Search for the cell housing the specified text and yield its [x, y] center coordinate. 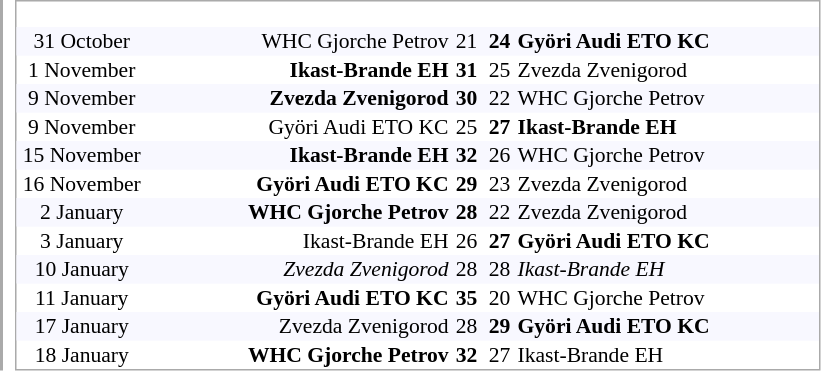
31 October [81, 41]
17 January [81, 326]
15 November [81, 155]
23 [500, 184]
11 January [81, 298]
10 January [81, 269]
16 November [81, 184]
2 January [81, 212]
24 [500, 41]
30 [466, 98]
21 [466, 41]
31 [466, 70]
3 January [81, 240]
35 [466, 298]
20 [500, 298]
18 January [81, 354]
1 November [81, 70]
